Find where the given text appears and provide that cell's center as [X, Y] coordinate. 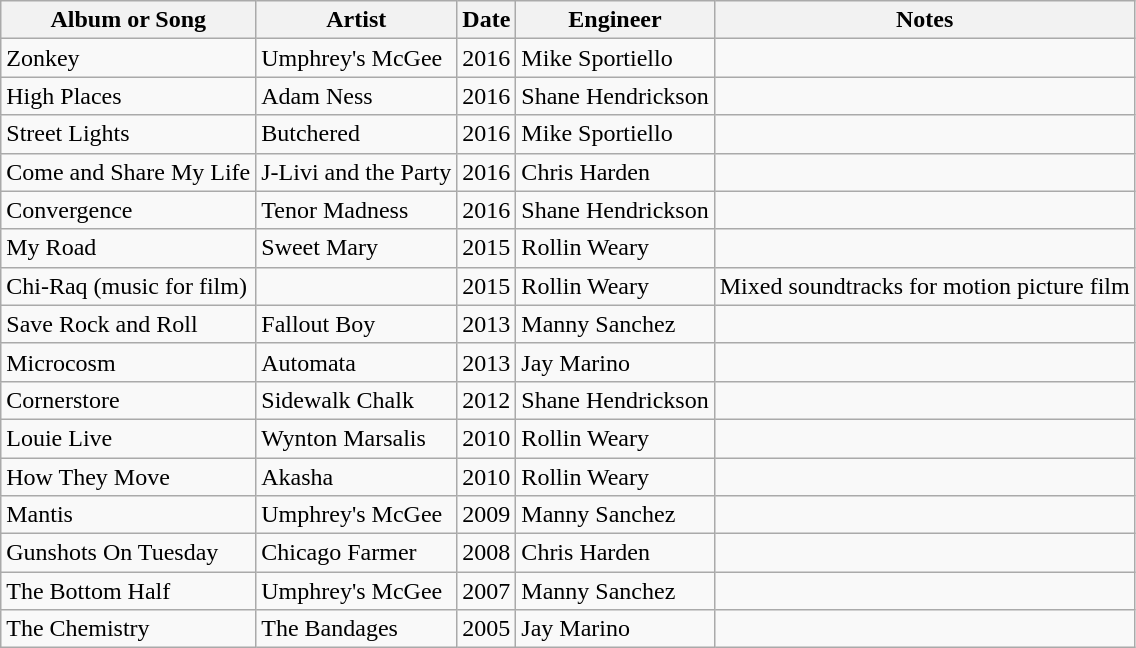
Cornerstore [128, 400]
Adam Ness [356, 96]
High Places [128, 96]
Sidewalk Chalk [356, 400]
Butchered [356, 134]
Come and Share My Life [128, 172]
2012 [486, 400]
2008 [486, 553]
The Bottom Half [128, 591]
Album or Song [128, 20]
Mantis [128, 515]
Tenor Madness [356, 210]
Chi-Raq (music for film) [128, 286]
The Bandages [356, 629]
2007 [486, 591]
How They Move [128, 477]
Date [486, 20]
Chicago Farmer [356, 553]
Notes [924, 20]
Microcosm [128, 362]
Mixed soundtracks for motion picture film [924, 286]
Sweet Mary [356, 248]
2009 [486, 515]
Engineer [615, 20]
Street Lights [128, 134]
Zonkey [128, 58]
2005 [486, 629]
Artist [356, 20]
The Chemistry [128, 629]
Convergence [128, 210]
Louie Live [128, 438]
Save Rock and Roll [128, 324]
J-Livi and the Party [356, 172]
My Road [128, 248]
Akasha [356, 477]
Automata [356, 362]
Wynton Marsalis [356, 438]
Gunshots On Tuesday [128, 553]
Fallout Boy [356, 324]
